Extract the [x, y] coordinate from the center of the cell holding the provided text.  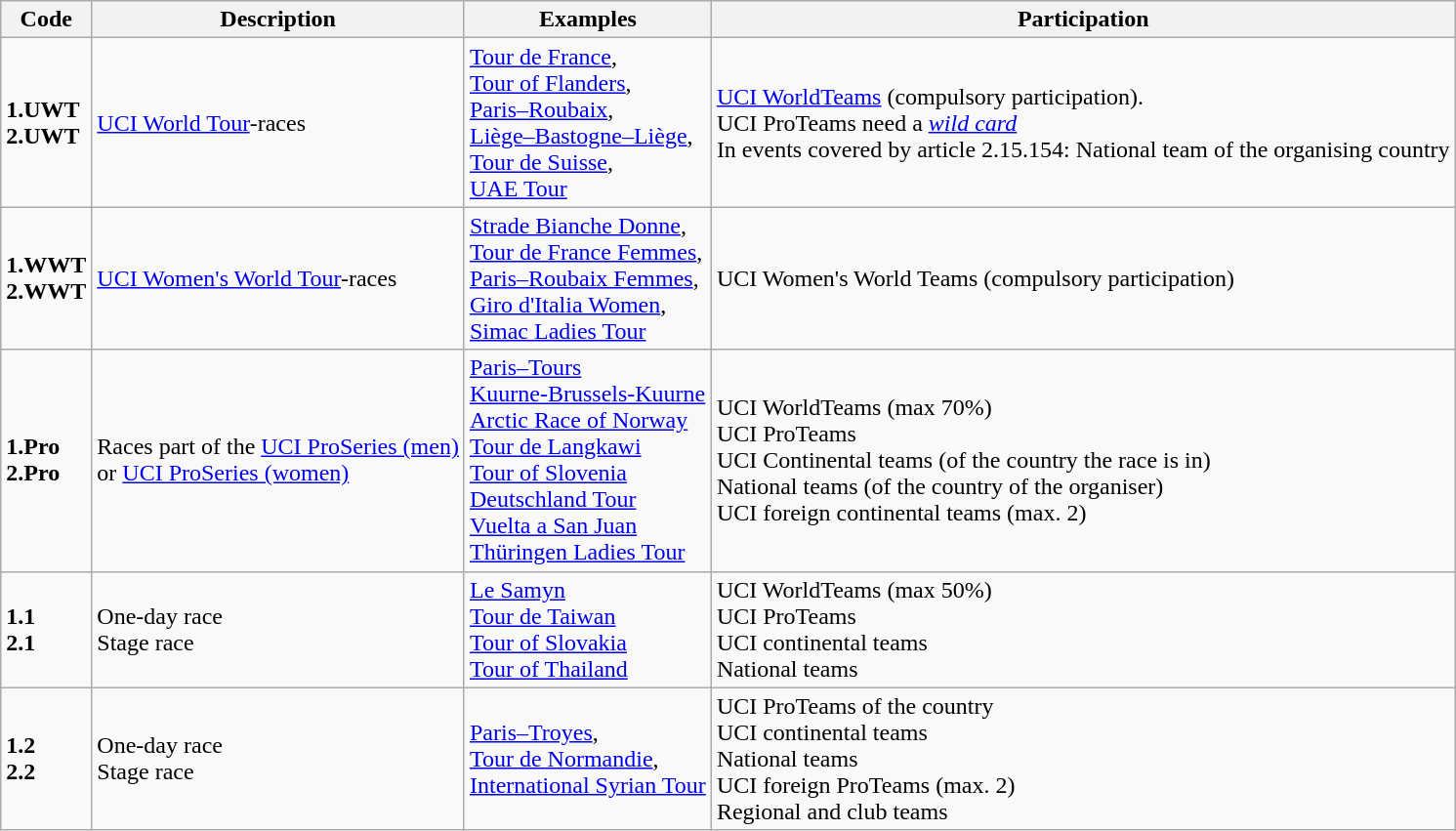
Tour de France,Tour of Flanders,Paris–Roubaix,Liège–Bastogne–Liège,Tour de Suisse,UAE Tour [588, 123]
UCI WorldTeams (compulsory participation).UCI ProTeams need a wild cardIn events covered by article 2.15.154: National team of the organising country [1083, 123]
Le SamynTour de TaiwanTour of SlovakiaTour of Thailand [588, 629]
Paris–ToursKuurne-Brussels-KuurneArctic Race of NorwayTour de LangkawiTour of SloveniaDeutschland TourVuelta a San JuanThüringen Ladies Tour [588, 461]
Participation [1083, 20]
Description [278, 20]
1.Pro2.Pro [47, 461]
1.UWT2.UWT [47, 123]
UCI WorldTeams (max 50%)UCI ProTeamsUCI continental teamsNational teams [1083, 629]
Strade Bianche Donne,Tour de France Femmes,Paris–Roubaix Femmes,Giro d'Italia Women,Simac Ladies Tour [588, 278]
1.12.1 [47, 629]
UCI Women's World Tour-races [278, 278]
UCI ProTeams of the countryUCI continental teamsNational teamsUCI foreign ProTeams (max. 2)Regional and club teams [1083, 759]
Examples [588, 20]
Races part of the UCI ProSeries (men)or UCI ProSeries (women) [278, 461]
UCI World Tour-races [278, 123]
1.WWT2.WWT [47, 278]
Paris–Troyes,Tour de Normandie,International Syrian Tour [588, 759]
1.22.2 [47, 759]
UCI Women's World Teams (compulsory participation) [1083, 278]
Code [47, 20]
